For the text-containing cell, return its midpoint in [X, Y] coordinate format. 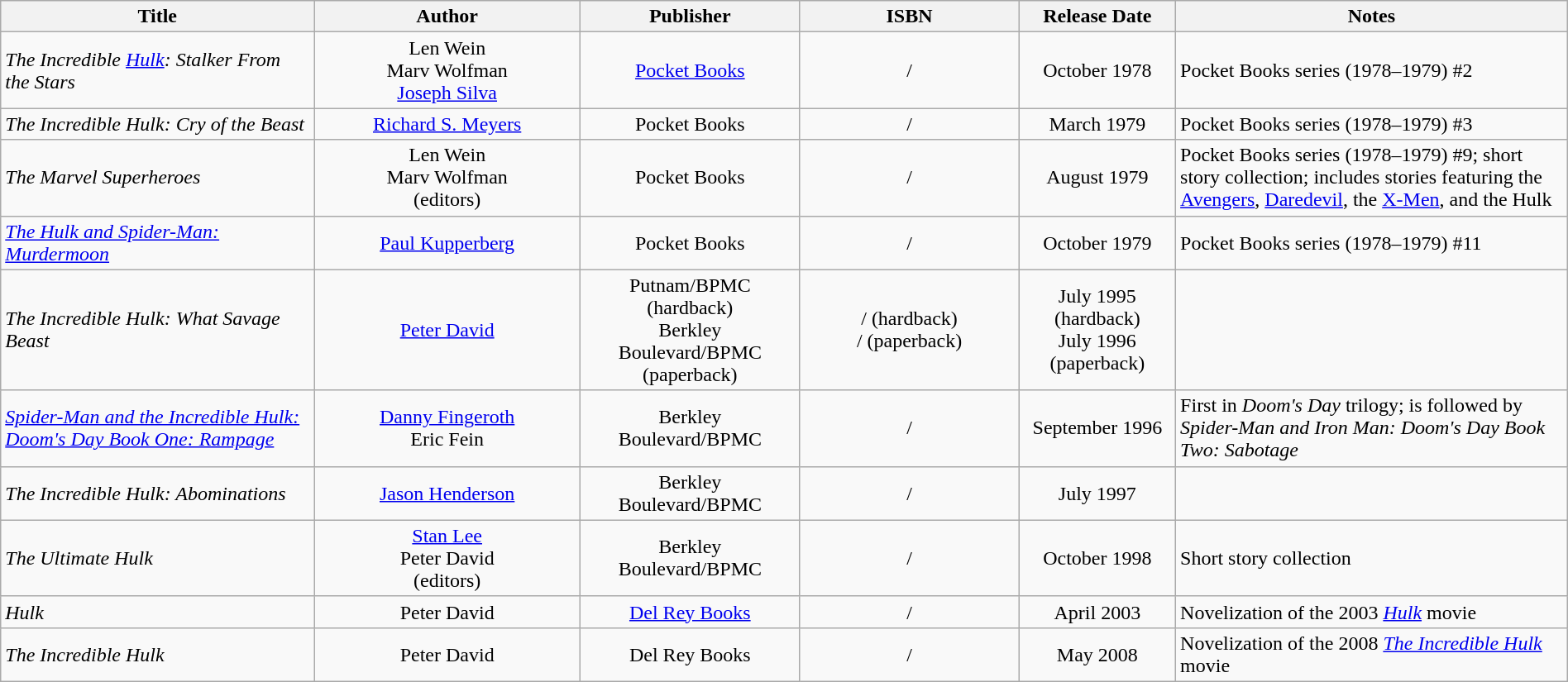
The Marvel Superheroes [157, 178]
The Incredible Hulk: Cry of the Beast [157, 124]
Novelization of the 2008 The Incredible Hulk movie [1372, 655]
Notes [1372, 17]
The Ultimate Hulk [157, 558]
/ (hardback) / (paperback) [910, 330]
Pocket Books series (1978–1979) #3 [1372, 124]
Pocket Books series (1978–1979) #11 [1372, 243]
Len Wein Marv Wolfman Joseph Silva [447, 70]
Pocket Books series (1978–1979) #9; short story collection; includes stories featuring the Avengers, Daredevil, the X-Men, and the Hulk [1372, 178]
Danny Fingeroth Eric Fein [447, 428]
Len Wein Marv Wolfman (editors) [447, 178]
ISBN [910, 17]
Short story collection [1372, 558]
Pocket Books series (1978–1979) #2 [1372, 70]
September 1996 [1097, 428]
October 1998 [1097, 558]
Author [447, 17]
Novelization of the 2003 Hulk movie [1372, 612]
The Incredible Hulk: Abominations [157, 493]
Hulk [157, 612]
The Hulk and Spider-Man: Murdermoon [157, 243]
The Incredible Hulk: What Savage Beast [157, 330]
Paul Kupperberg [447, 243]
Title [157, 17]
First in Doom's Day trilogy; is followed by Spider-Man and Iron Man: Doom's Day Book Two: Sabotage [1372, 428]
July 1995 (hardback) July 1996 (paperback) [1097, 330]
October 1978 [1097, 70]
July 1997 [1097, 493]
May 2008 [1097, 655]
Stan Lee Peter David (editors) [447, 558]
August 1979 [1097, 178]
October 1979 [1097, 243]
Putnam/BPMC (hardback) Berkley Boulevard/BPMC (paperback) [690, 330]
Publisher [690, 17]
Jason Henderson [447, 493]
The Incredible Hulk: Stalker From the Stars [157, 70]
The Incredible Hulk [157, 655]
Release Date [1097, 17]
Richard S. Meyers [447, 124]
March 1979 [1097, 124]
April 2003 [1097, 612]
Spider-Man and the Incredible Hulk: Doom's Day Book One: Rampage [157, 428]
